For the text-containing cell, return its midpoint in (X, Y) coordinate format. 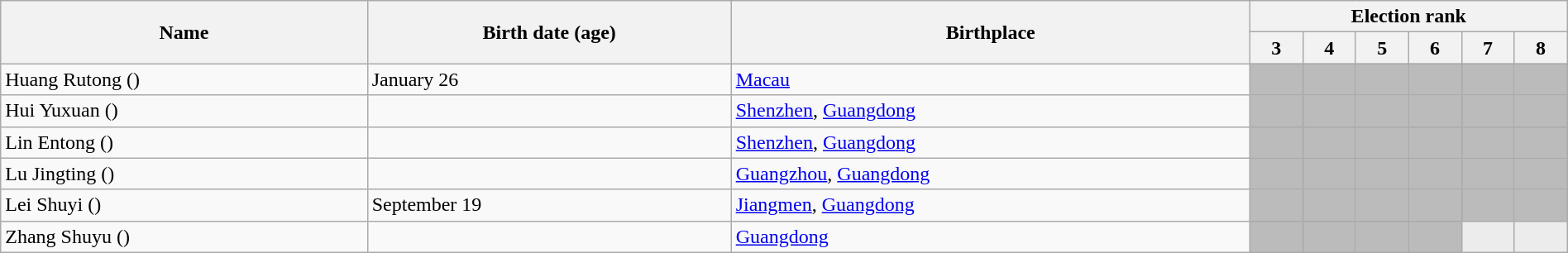
Lin Entong () (184, 142)
Huang Rutong () (184, 79)
Macau (991, 79)
September 19 (549, 205)
4 (1329, 48)
Hui Yuxuan () (184, 111)
Lei Shuyi () (184, 205)
3 (1276, 48)
Birthplace (991, 32)
Name (184, 32)
January 26 (549, 79)
Guangdong (991, 236)
6 (1435, 48)
5 (1382, 48)
8 (1541, 48)
Election rank (1408, 17)
Guangzhou, Guangdong (991, 174)
Lu Jingting () (184, 174)
Birth date (age) (549, 32)
Jiangmen, Guangdong (991, 205)
Zhang Shuyu () (184, 236)
7 (1488, 48)
